Pinpoint the cell where the given text exists, returning its (x, y) midpoint coordinate. 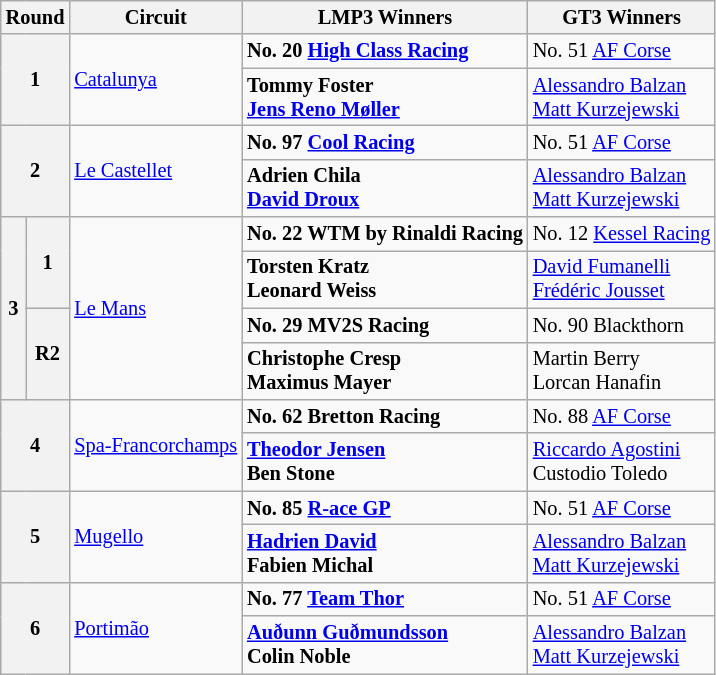
Adrien Chila David Droux (385, 188)
No. 97 Cool Racing (385, 142)
3 (14, 308)
No. 90 Blackthorn (622, 325)
Auðunn Guðmundsson Colin Noble (385, 645)
No. 20 High Class Racing (385, 51)
Mugello (156, 536)
Le Mans (156, 308)
Circuit (156, 17)
Theodor Jensen Ben Stone (385, 462)
Catalunya (156, 80)
No. 12 Kessel Racing (622, 234)
No. 62 Bretton Racing (385, 416)
Tommy Foster Jens Reno Møller (385, 97)
4 (36, 444)
Torsten Kratz Leonard Weiss (385, 279)
6 (36, 628)
Hadrien David Fabien Michal (385, 553)
No. 88 AF Corse (622, 416)
GT3 Winners (622, 17)
Spa-Francorchamps (156, 444)
LMP3 Winners (385, 17)
No. 22 WTM by Rinaldi Racing (385, 234)
David Fumanelli Frédéric Jousset (622, 279)
No. 85 R-ace GP (385, 508)
Le Castellet (156, 170)
5 (36, 536)
Christophe Cresp Maximus Mayer (385, 371)
2 (36, 170)
Round (36, 17)
No. 29 MV2S Racing (385, 325)
R2 (48, 354)
Portimão (156, 628)
No. 77 Team Thor (385, 599)
Martin Berry Lorcan Hanafin (622, 371)
Riccardo Agostini Custodio Toledo (622, 462)
